Detect which cell encompasses the target text, then output its (X, Y) center coordinate. 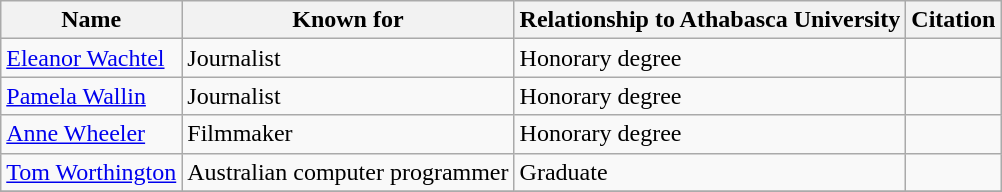
Name (92, 20)
Filmmaker (348, 134)
Anne Wheeler (92, 134)
Graduate (710, 172)
Australian computer programmer (348, 172)
Relationship to Athabasca University (710, 20)
Tom Worthington (92, 172)
Eleanor Wachtel (92, 58)
Citation (954, 20)
Pamela Wallin (92, 96)
Known for (348, 20)
